Extract the [X, Y] coordinate from the center of the cell holding the provided text.  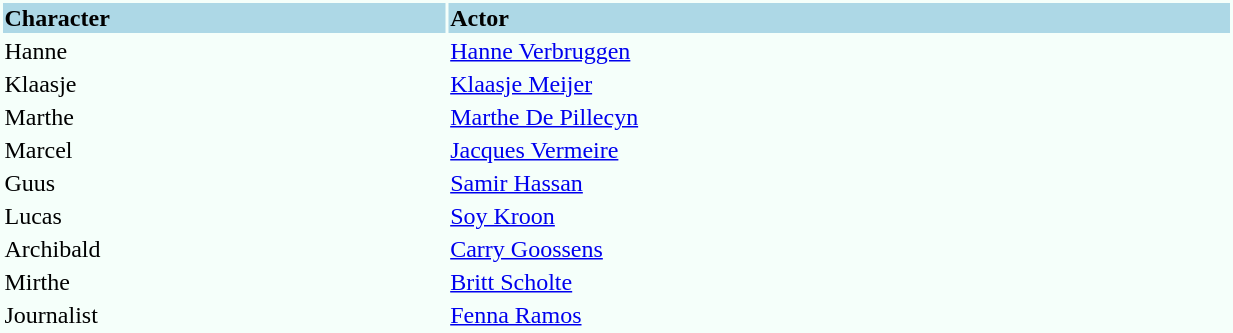
Fenna Ramos [840, 315]
Mirthe [224, 282]
Hanne [224, 51]
Marcel [224, 150]
Klaasje Meijer [840, 84]
Samir Hassan [840, 183]
Soy Kroon [840, 216]
Character [224, 18]
Lucas [224, 216]
Klaasje [224, 84]
Journalist [224, 315]
Carry Goossens [840, 249]
Archibald [224, 249]
Hanne Verbruggen [840, 51]
Marthe [224, 117]
Guus [224, 183]
Britt Scholte [840, 282]
Jacques Vermeire [840, 150]
Marthe De Pillecyn [840, 117]
Actor [840, 18]
